Find where the given text appears and provide that cell's center as (x, y) coordinate. 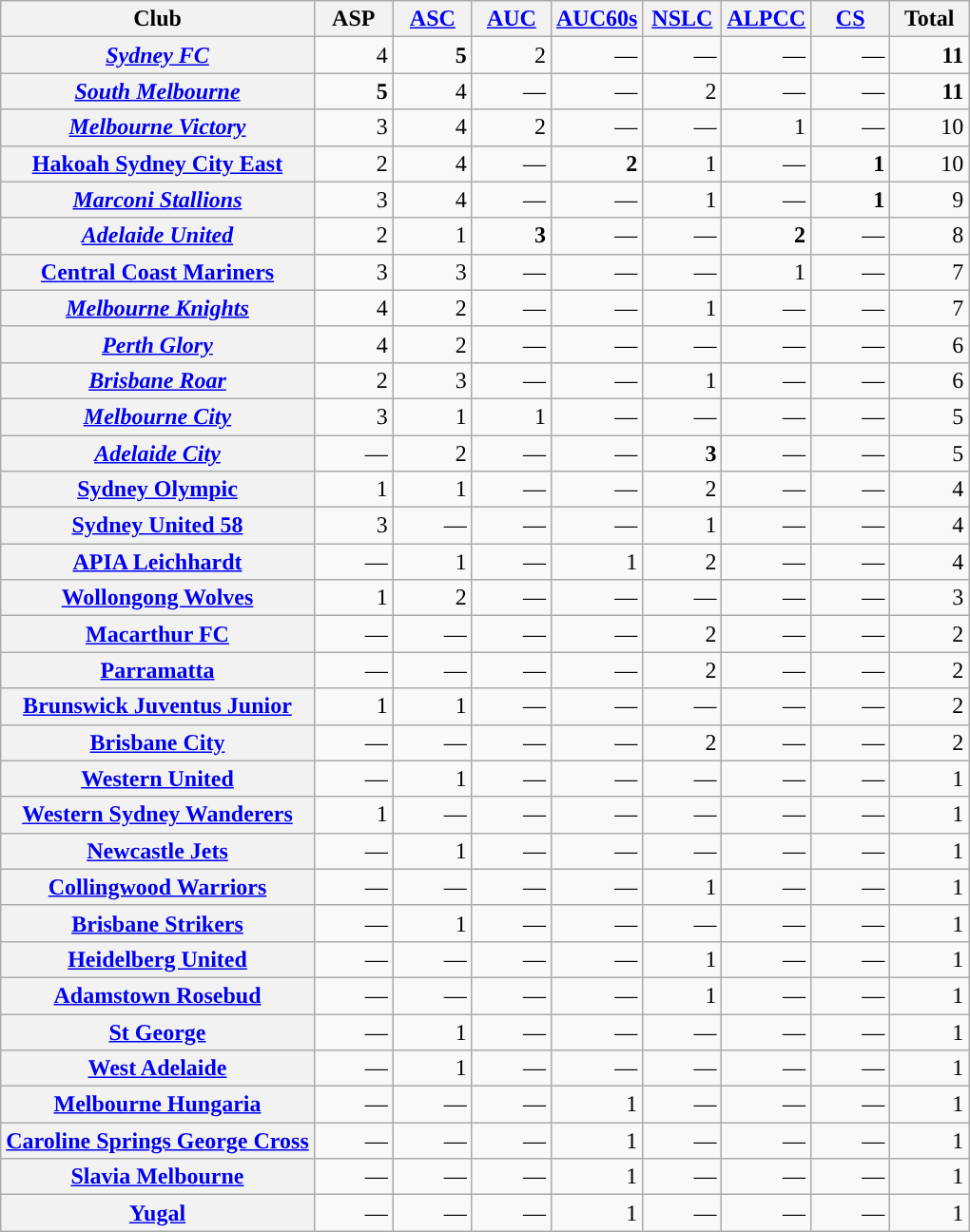
AUC60s (596, 19)
Total (930, 19)
8 (930, 236)
Hakoah Sydney City East (158, 164)
Macarthur FC (158, 634)
Perth Glory (158, 344)
CS (850, 19)
Parramatta (158, 670)
Sydney FC (158, 55)
Wollongong Wolves (158, 598)
Melbourne Victory (158, 127)
Adelaide United (158, 236)
Western United (158, 779)
St George (158, 1031)
Brisbane Roar (158, 380)
NSLC (683, 19)
Slavia Melbourne (158, 1177)
Brunswick Juventus Junior (158, 706)
ALPCC (766, 19)
Heidelberg United (158, 959)
Brisbane City (158, 742)
Sydney United 58 (158, 526)
Melbourne Hungaria (158, 1105)
Yugal (158, 1213)
ASP (354, 19)
Western Sydney Wanderers (158, 815)
AUC (512, 19)
ASC (432, 19)
Adamstown Rosebud (158, 995)
Newcastle Jets (158, 851)
9 (930, 200)
Collingwood Warriors (158, 887)
Brisbane Strikers (158, 923)
APIA Leichhardt (158, 562)
South Melbourne (158, 91)
Central Coast Mariners (158, 272)
Sydney Olympic (158, 490)
Melbourne City (158, 416)
West Adelaide (158, 1068)
Marconi Stallions (158, 200)
Melbourne Knights (158, 308)
Club (158, 19)
Caroline Springs George Cross (158, 1141)
Adelaide City (158, 453)
